Extract the [x, y] coordinate from the center of the cell holding the provided text.  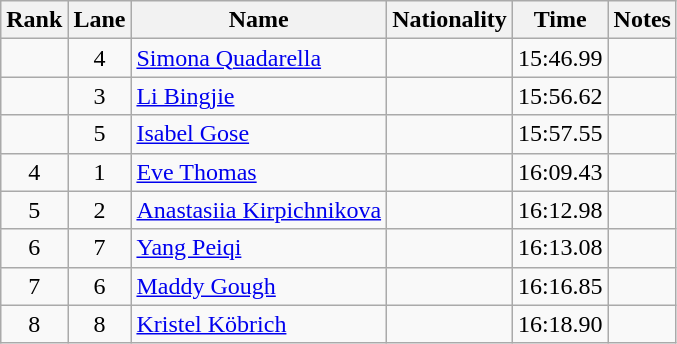
Eve Thomas [259, 172]
Lane [100, 20]
15:57.55 [560, 134]
Time [560, 20]
Isabel Gose [259, 134]
1 [100, 172]
16:18.90 [560, 324]
16:13.08 [560, 248]
Name [259, 20]
2 [100, 210]
16:12.98 [560, 210]
16:16.85 [560, 286]
Kristel Köbrich [259, 324]
Maddy Gough [259, 286]
Notes [642, 20]
Simona Quadarella [259, 58]
16:09.43 [560, 172]
15:46.99 [560, 58]
Li Bingjie [259, 96]
15:56.62 [560, 96]
3 [100, 96]
Anastasiia Kirpichnikova [259, 210]
Rank [34, 20]
Yang Peiqi [259, 248]
Nationality [450, 20]
